Extract the (x, y) coordinate from the center of the cell holding the provided text.  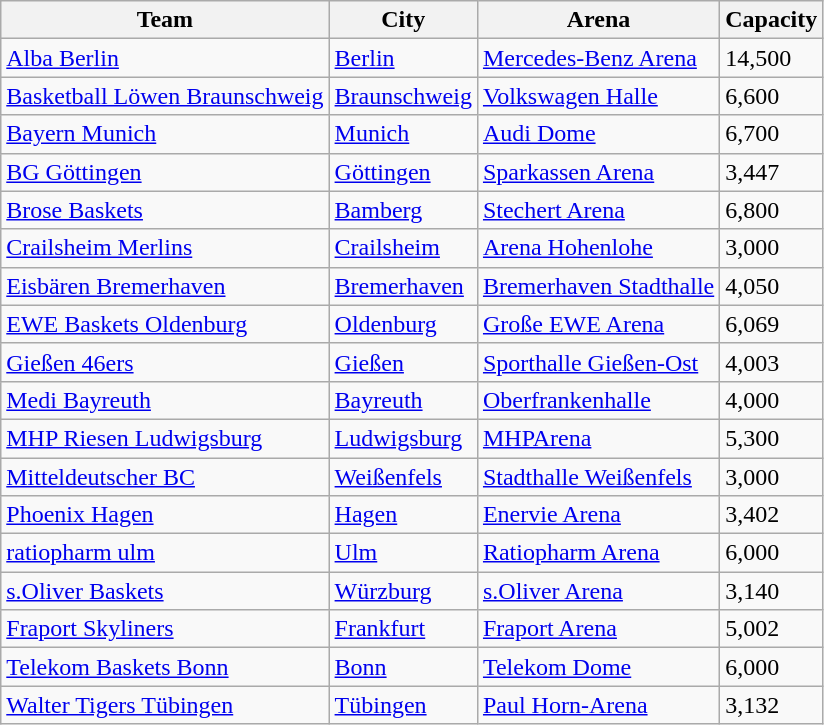
4,003 (772, 362)
Arena (598, 20)
Berlin (403, 58)
MHPArena (598, 438)
EWE Baskets Oldenburg (165, 324)
Oldenburg (403, 324)
MHP Riesen Ludwigsburg (165, 438)
Munich (403, 134)
3,140 (772, 591)
Göttingen (403, 172)
Walter Tigers Tübingen (165, 705)
Bremerhaven Stadthalle (598, 286)
Bonn (403, 667)
Fraport Arena (598, 629)
6,069 (772, 324)
s.Oliver Arena (598, 591)
Enervie Arena (598, 515)
ratiopharm ulm (165, 553)
Tübingen (403, 705)
Bayreuth (403, 400)
4,050 (772, 286)
BG Göttingen (165, 172)
Crailsheim Merlins (165, 248)
Hagen (403, 515)
Frankfurt (403, 629)
Arena Hohenlohe (598, 248)
Gießen (403, 362)
Paul Horn-Arena (598, 705)
3,402 (772, 515)
Ludwigsburg (403, 438)
Brose Baskets (165, 210)
Stadthalle Weißenfels (598, 477)
City (403, 20)
Fraport Skyliners (165, 629)
Mitteldeutscher BC (165, 477)
Capacity (772, 20)
Bremerhaven (403, 286)
Crailsheim (403, 248)
Audi Dome (598, 134)
Telekom Baskets Bonn (165, 667)
Weißenfels (403, 477)
Ratiopharm Arena (598, 553)
Volkswagen Halle (598, 96)
Basketball Löwen Braunschweig (165, 96)
6,600 (772, 96)
3,447 (772, 172)
Große EWE Arena (598, 324)
Würzburg (403, 591)
Sparkassen Arena (598, 172)
Sporthalle Gießen-Ost (598, 362)
Oberfrankenhalle (598, 400)
Braunschweig (403, 96)
Team (165, 20)
6,700 (772, 134)
3,132 (772, 705)
Eisbären Bremerhaven (165, 286)
5,002 (772, 629)
Bayern Munich (165, 134)
6,800 (772, 210)
Telekom Dome (598, 667)
s.Oliver Baskets (165, 591)
Phoenix Hagen (165, 515)
4,000 (772, 400)
5,300 (772, 438)
Mercedes-Benz Arena (598, 58)
Ulm (403, 553)
Gießen 46ers (165, 362)
14,500 (772, 58)
Medi Bayreuth (165, 400)
Bamberg (403, 210)
Alba Berlin (165, 58)
Stechert Arena (598, 210)
